Provide the (X, Y) coordinate of the cell's center where the given text is located.  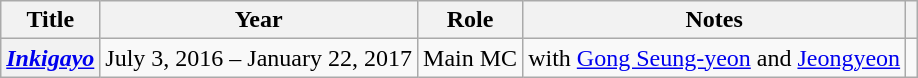
Main MC (470, 58)
with Gong Seung-yeon and Jeongyeon (714, 58)
Role (470, 20)
July 3, 2016 – January 22, 2017 (259, 58)
Notes (714, 20)
Inkigayo (50, 58)
Year (259, 20)
Title (50, 20)
